Identify which cell holds the provided text, then report its (X, Y) central coordinate. 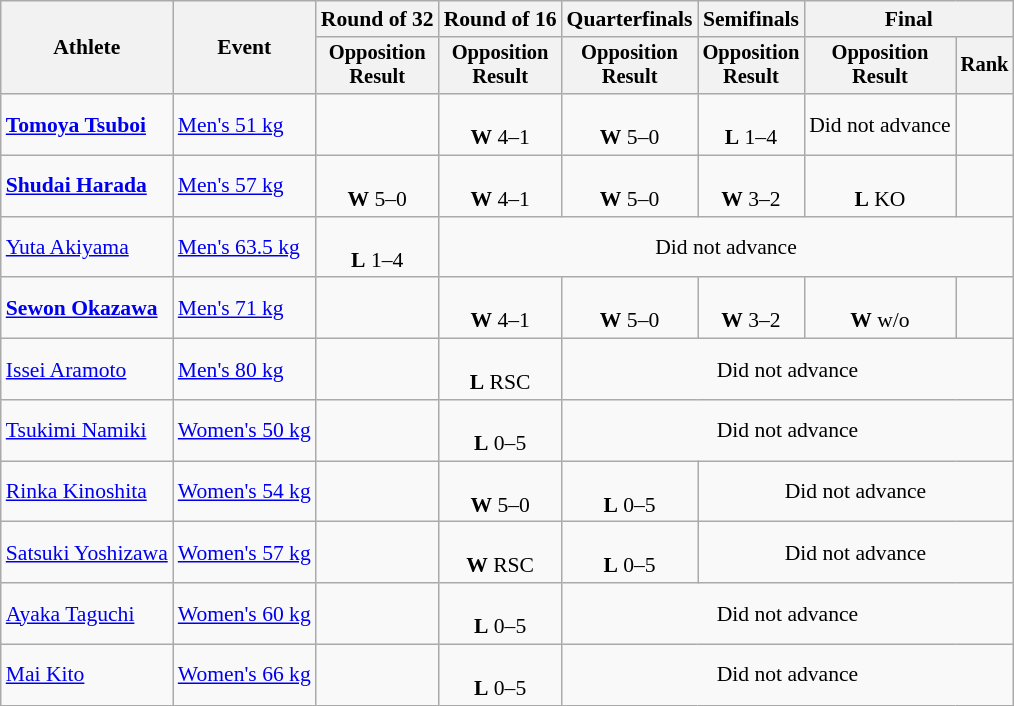
Tsukimi Namiki (87, 430)
Issei Aramoto (87, 370)
Rinka Kinoshita (87, 492)
Women's 66 kg (244, 676)
Women's 50 kg (244, 430)
Rank (985, 66)
Men's 57 kg (244, 186)
Ayaka Taguchi (87, 614)
L KO (880, 186)
Final (908, 19)
Sewon Okazawa (87, 308)
Men's 51 kg (244, 124)
Tomoya Tsuboi (87, 124)
Satsuki Yoshizawa (87, 552)
Shudai Harada (87, 186)
Yuta Akiyama (87, 248)
Athlete (87, 48)
Quarterfinals (630, 19)
Women's 57 kg (244, 552)
L RSC (500, 370)
Round of 16 (500, 19)
Semifinals (752, 19)
Men's 71 kg (244, 308)
Women's 54 kg (244, 492)
Men's 63.5 kg (244, 248)
W w/o (880, 308)
Men's 80 kg (244, 370)
Mai Kito (87, 676)
Event (244, 48)
Round of 32 (378, 19)
Women's 60 kg (244, 614)
W RSC (500, 552)
